Output the [X, Y] coordinate of the center of the cell containing the given text.  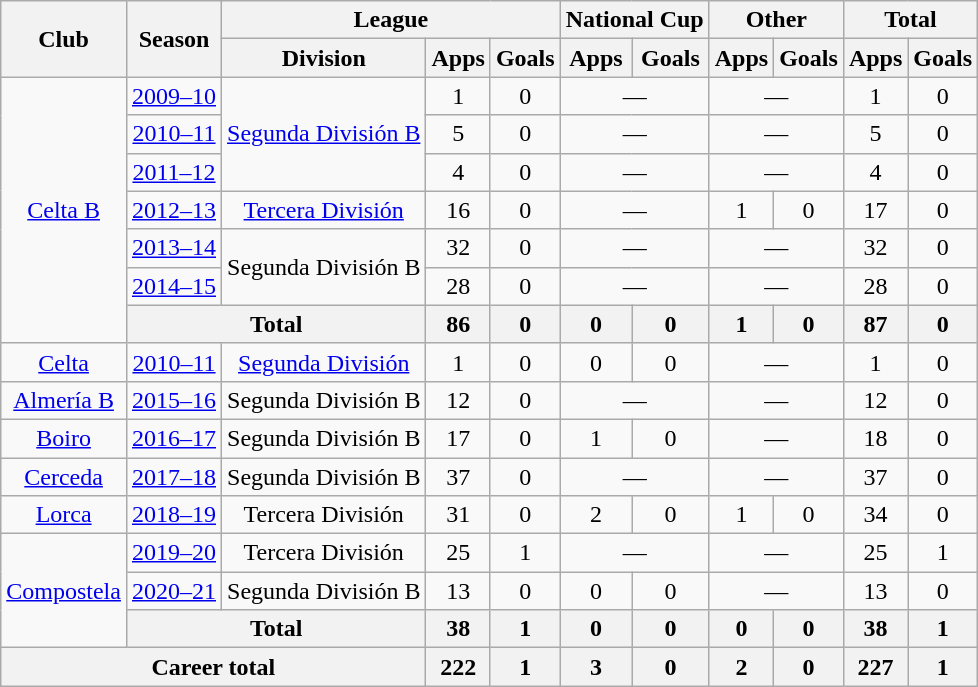
Club [64, 39]
Boiro [64, 438]
34 [875, 515]
2009–10 [174, 96]
National Cup [634, 20]
2012–13 [174, 210]
Compostela [64, 591]
227 [875, 667]
Career total [214, 667]
2015–16 [174, 400]
2013–14 [174, 248]
2017–18 [174, 477]
Segunda División [324, 362]
2016–17 [174, 438]
2011–12 [174, 172]
Other [776, 20]
31 [458, 515]
222 [458, 667]
87 [875, 324]
2018–19 [174, 515]
3 [596, 667]
Almería B [64, 400]
League [392, 20]
Celta [64, 362]
86 [458, 324]
2014–15 [174, 286]
Lorca [64, 515]
Division [324, 58]
16 [458, 210]
Season [174, 39]
2020–21 [174, 591]
Celta B [64, 210]
18 [875, 438]
2019–20 [174, 553]
Cerceda [64, 477]
